Determine the [x, y] coordinate at the center of the cell enclosing the given text.  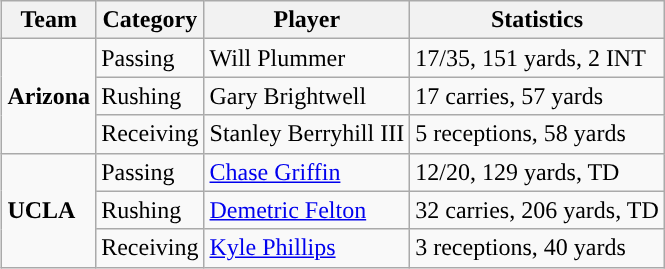
Kyle Phillips [307, 248]
Demetric Felton [307, 210]
Player [307, 20]
Statistics [538, 20]
3 receptions, 40 yards [538, 248]
Will Plummer [307, 58]
Team [49, 20]
Category [150, 20]
5 receptions, 58 yards [538, 134]
Chase Griffin [307, 172]
Stanley Berryhill III [307, 134]
32 carries, 206 yards, TD [538, 210]
UCLA [49, 210]
Gary Brightwell [307, 96]
Arizona [49, 96]
12/20, 129 yards, TD [538, 172]
17 carries, 57 yards [538, 96]
17/35, 151 yards, 2 INT [538, 58]
